Capture the cell that displays the provided text and extract its [x, y] central coordinate. 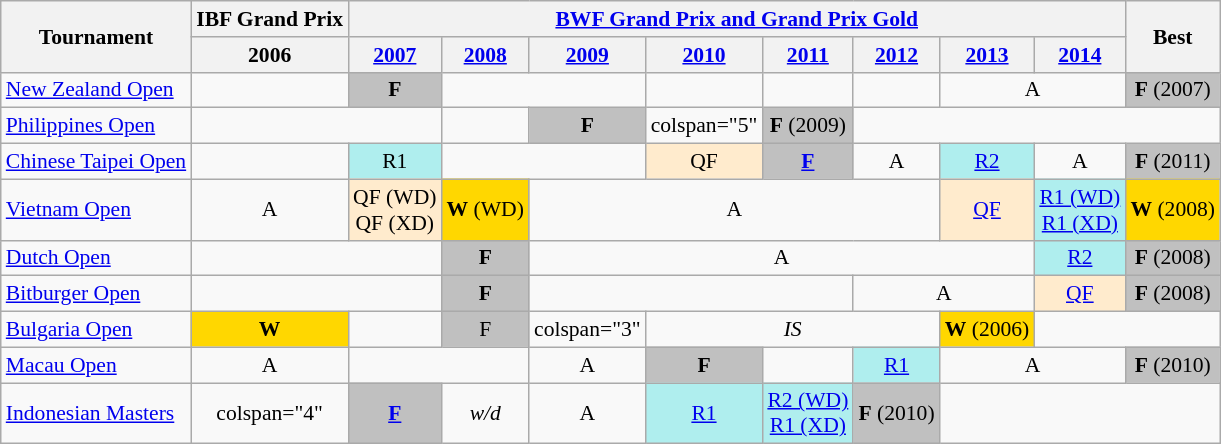
F (2009) [808, 126]
F (2011) [1172, 162]
Indonesian Masters [96, 414]
QF (WD) QF (XD) [394, 210]
R1 (WD)R1 (XD) [1080, 210]
colspan="5" [704, 126]
F (2007) [1172, 90]
W (2008) [1172, 210]
2007 [394, 55]
Chinese Taipei Open [96, 162]
Vietnam Open [96, 210]
R2 (WD)R1 (XD) [808, 414]
w/d [486, 414]
2010 [704, 55]
Best [1172, 36]
Bulgaria Open [96, 330]
Dutch Open [96, 258]
Bitburger Open [96, 294]
W [270, 330]
2014 [1080, 55]
New Zealand Open [96, 90]
Tournament [96, 36]
W (WD) [486, 210]
Macau Open [96, 365]
2009 [588, 55]
W (2006) [988, 330]
2013 [988, 55]
2012 [896, 55]
IS [793, 330]
colspan="4" [270, 414]
2011 [808, 55]
Philippines Open [96, 126]
IBF Grand Prix [270, 19]
colspan="3" [588, 330]
2006 [270, 55]
2008 [486, 55]
BWF Grand Prix and Grand Prix Gold [736, 19]
